Return the [X, Y] coordinate for the center point of the cell that contains the specified text.  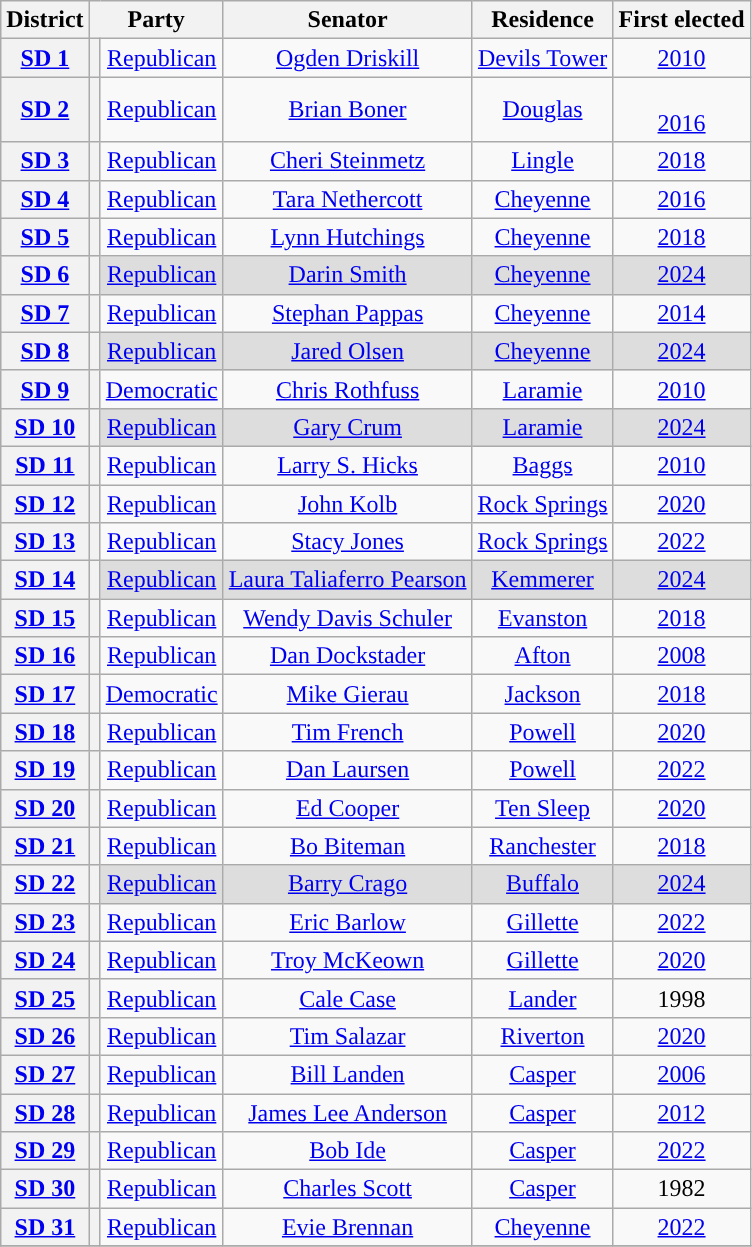
Lynn Hutchings [348, 237]
Ogden Driskill [348, 58]
Brian Boner [348, 110]
Wendy Davis Schuler [348, 618]
Bill Landen [348, 1074]
SD 17 [45, 694]
Ten Sleep [542, 808]
1982 [682, 1189]
Ranchester [542, 846]
1998 [682, 998]
Eric Barlow [348, 922]
Bo Biteman [348, 846]
First elected [682, 20]
SD 29 [45, 1151]
Tim Salazar [348, 1036]
SD 9 [45, 389]
SD 8 [45, 351]
2006 [682, 1074]
Cheri Steinmetz [348, 161]
SD 31 [45, 1227]
SD 18 [45, 732]
SD 7 [45, 313]
Riverton [542, 1036]
SD 22 [45, 884]
SD 26 [45, 1036]
Lingle [542, 161]
SD 12 [45, 503]
SD 14 [45, 580]
SD 16 [45, 656]
SD 4 [45, 199]
Tim French [348, 732]
Party [156, 20]
Ed Cooper [348, 808]
SD 15 [45, 618]
Troy McKeown [348, 960]
SD 20 [45, 808]
SD 24 [45, 960]
Evie Brennan [348, 1227]
Charles Scott [348, 1189]
SD 13 [45, 542]
SD 25 [45, 998]
Tara Nethercott [348, 199]
Jackson [542, 694]
Larry S. Hicks [348, 465]
2008 [682, 656]
Residence [542, 20]
SD 3 [45, 161]
Baggs [542, 465]
SD 27 [45, 1074]
John Kolb [348, 503]
Jared Olsen [348, 351]
Cale Case [348, 998]
Kemmerer [542, 580]
2014 [682, 313]
Douglas [542, 110]
SD 1 [45, 58]
Darin Smith [348, 275]
Bob Ide [348, 1151]
2012 [682, 1113]
SD 30 [45, 1189]
Mike Gierau [348, 694]
Lander [542, 998]
Evanston [542, 618]
James Lee Anderson [348, 1113]
Stacy Jones [348, 542]
SD 23 [45, 922]
SD 11 [45, 465]
SD 6 [45, 275]
Chris Rothfuss [348, 389]
Devils Tower [542, 58]
SD 19 [45, 770]
Afton [542, 656]
Dan Dockstader [348, 656]
SD 28 [45, 1113]
SD 10 [45, 427]
SD 2 [45, 110]
SD 5 [45, 237]
Gary Crum [348, 427]
Barry Crago [348, 884]
Laura Taliaferro Pearson [348, 580]
Stephan Pappas [348, 313]
District [45, 20]
SD 21 [45, 846]
Buffalo [542, 884]
Dan Laursen [348, 770]
Senator [348, 20]
